Return the (X, Y) coordinate for the center point of the cell that contains the specified text.  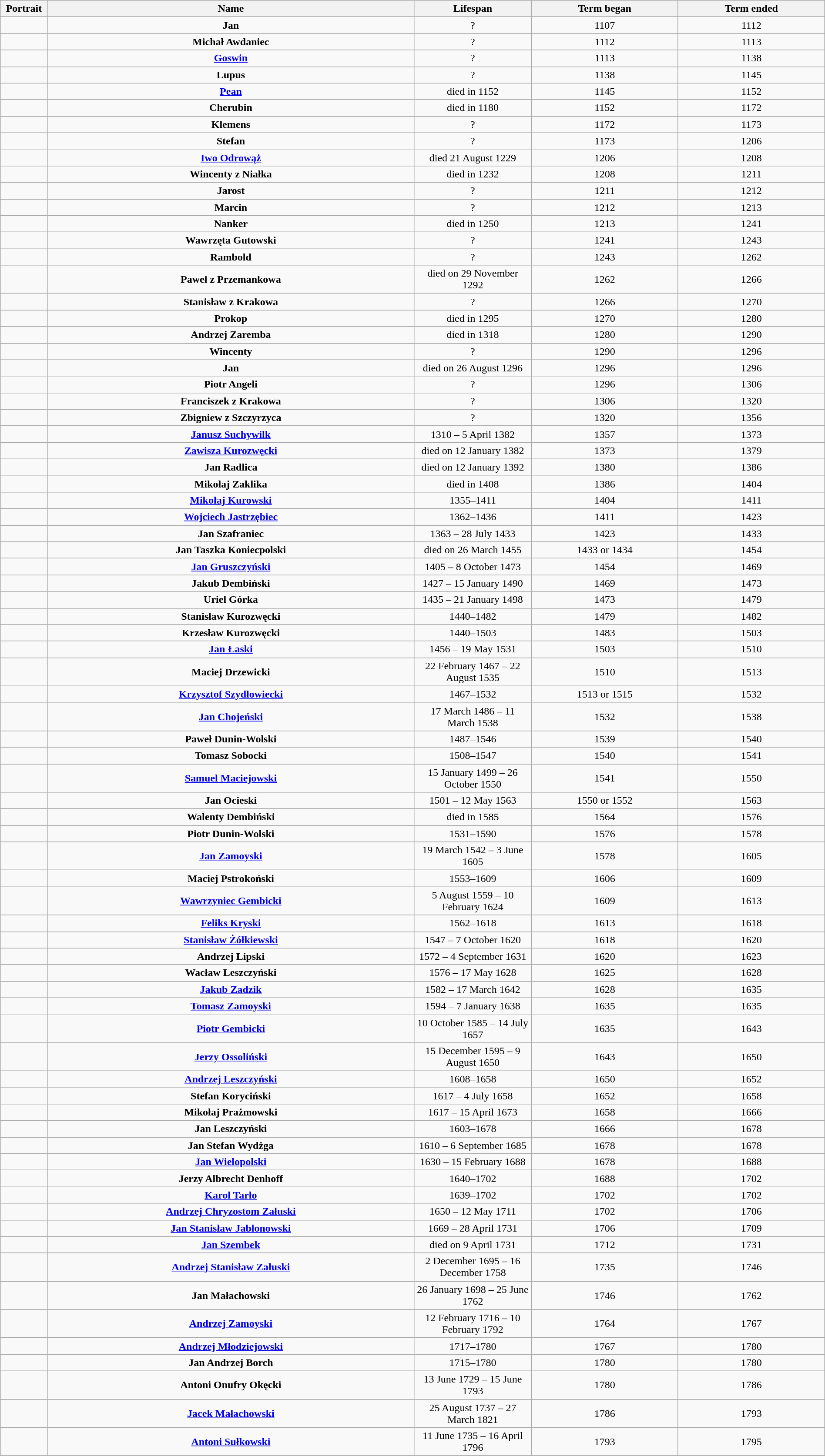
1483 (605, 633)
1553–1609 (473, 878)
died on 29 November 1292 (473, 279)
1355–1411 (473, 501)
22 February 1467 – 22 August 1535 (473, 671)
1482 (751, 616)
1440–1482 (473, 616)
Jerzy Ossoliński (231, 1057)
Feliks Kryski (231, 923)
1564 (605, 817)
1594 – 7 January 1638 (473, 1006)
12 February 1716 – 10 February 1792 (473, 1324)
Iwo Odrowąż (231, 157)
Jacek Małachowski (231, 1413)
1572 – 4 September 1631 (473, 956)
Marcin (231, 207)
Jan Małachowski (231, 1295)
Mikołaj Kurowski (231, 501)
1603–1678 (473, 1129)
Name (231, 9)
Tomasz Sobocki (231, 755)
Zbigniew z Szczyrzyca (231, 417)
1610 – 6 September 1685 (473, 1145)
Jan Stefan Wydżga (231, 1145)
19 March 1542 – 3 June 1605 (473, 856)
1362–1436 (473, 517)
died in 1295 (473, 318)
5 August 1559 – 10 February 1624 (473, 901)
Jakub Dembiński (231, 583)
1582 – 17 March 1642 (473, 989)
Jan Wielopolski (231, 1162)
1630 – 15 February 1688 (473, 1162)
1576 – 17 May 1628 (473, 973)
2 December 1695 – 16 December 1758 (473, 1267)
Goswin (231, 58)
Jan Ocieski (231, 801)
Mikołaj Prażmowski (231, 1112)
Stanisław Kurozwęcki (231, 616)
11 June 1735 – 16 April 1796 (473, 1442)
1467–1532 (473, 694)
Samuel Maciejowski (231, 778)
15 December 1595 – 9 August 1650 (473, 1057)
Krzesław Kurozwęcki (231, 633)
1440–1503 (473, 633)
Lupus (231, 75)
1380 (605, 467)
1456 – 19 May 1531 (473, 649)
died in 1152 (473, 91)
Janusz Suchywilk (231, 434)
Andrzej Leszczyński (231, 1079)
1433 or 1434 (605, 550)
Stefan Koryciński (231, 1095)
Maciej Drzewicki (231, 671)
Andrzej Zamoyski (231, 1324)
1562–1618 (473, 923)
died on 26 March 1455 (473, 550)
1538 (751, 717)
Klemens (231, 124)
1623 (751, 956)
1606 (605, 878)
died in 1250 (473, 224)
Andrzej Zaremba (231, 335)
died in 1180 (473, 108)
Cherubin (231, 108)
Wawrzyniec Gembicki (231, 901)
1563 (751, 801)
Lifespan (473, 9)
1550 or 1552 (605, 801)
13 June 1729 – 15 June 1793 (473, 1385)
Stanisław Żółkiewski (231, 940)
Zawisza Kurozwęcki (231, 451)
Jan Leszczyński (231, 1129)
died in 1318 (473, 335)
Maciej Pstrokoński (231, 878)
Andrzej Chryzostom Załuski (231, 1212)
1709 (751, 1228)
15 January 1499 – 26 October 1550 (473, 778)
Jan Zamoyski (231, 856)
1310 – 5 April 1382 (473, 434)
1405 – 8 October 1473 (473, 567)
Jan Chojeński (231, 717)
Jan Łaski (231, 649)
died in 1408 (473, 484)
26 January 1698 – 25 June 1762 (473, 1295)
1715–1780 (473, 1362)
1764 (605, 1324)
Paweł Dunin-Wolski (231, 739)
1508–1547 (473, 755)
died on 9 April 1731 (473, 1245)
Andrzej Stanisław Załuski (231, 1267)
Jarost (231, 190)
1735 (605, 1267)
1650 – 12 May 1711 (473, 1212)
Wojciech Jastrzębiec (231, 517)
Term began (605, 9)
Jerzy Albrecht Denhoff (231, 1179)
1356 (751, 417)
Wincenty (231, 351)
1717–1780 (473, 1346)
Rambold (231, 257)
Wincenty z Niałka (231, 174)
1669 – 28 April 1731 (473, 1228)
died on 12 January 1382 (473, 451)
1357 (605, 434)
Piotr Dunin-Wolski (231, 834)
Prokop (231, 318)
died in 1232 (473, 174)
Andrzej Młodziejowski (231, 1346)
1427 – 15 January 1490 (473, 583)
died on 26 August 1296 (473, 368)
Term ended (751, 9)
Jan Gruszczyński (231, 567)
1617 – 15 April 1673 (473, 1112)
Michał Awdaniec (231, 42)
Portrait (24, 9)
1501 – 12 May 1563 (473, 801)
Piotr Gembicki (231, 1028)
Walenty Dembiński (231, 817)
1547 – 7 October 1620 (473, 940)
Antoni Sułkowski (231, 1442)
1731 (751, 1245)
died on 12 January 1392 (473, 467)
1513 or 1515 (605, 694)
10 October 1585 – 14 July 1657 (473, 1028)
1608–1658 (473, 1079)
Jan Stanisław Jabłonowski (231, 1228)
Uriel Górka (231, 600)
1762 (751, 1295)
Piotr Angeli (231, 384)
1531–1590 (473, 834)
Andrzej Lipski (231, 956)
1550 (751, 778)
1625 (605, 973)
1640–1702 (473, 1179)
Karol Tarło (231, 1195)
Wacław Leszczyński (231, 973)
Franciszek z Krakowa (231, 401)
1107 (605, 25)
Stanisław z Krakowa (231, 302)
Wawrzęta Gutowski (231, 240)
Jakub Zadzik (231, 989)
1605 (751, 856)
died 21 August 1229 (473, 157)
1379 (751, 451)
1795 (751, 1442)
Antoni Onufry Okęcki (231, 1385)
17 March 1486 – 11 March 1538 (473, 717)
Tomasz Zamoyski (231, 1006)
Paweł z Przemankowa (231, 279)
25 August 1737 – 27 March 1821 (473, 1413)
1617 – 4 July 1658 (473, 1095)
1435 – 21 January 1498 (473, 600)
Stefan (231, 141)
1539 (605, 739)
1433 (751, 534)
Jan Radlica (231, 467)
Jan Taszka Koniecpolski (231, 550)
Jan Andrzej Borch (231, 1362)
Mikołaj Zaklika (231, 484)
1513 (751, 671)
1712 (605, 1245)
1487–1546 (473, 739)
died in 1585 (473, 817)
Jan Szembek (231, 1245)
1363 – 28 July 1433 (473, 534)
Pean (231, 91)
Nanker (231, 224)
Krzysztof Szydłowiecki (231, 694)
1639–1702 (473, 1195)
Jan Szafraniec (231, 534)
